Search for the cell housing the specified text and yield its [x, y] center coordinate. 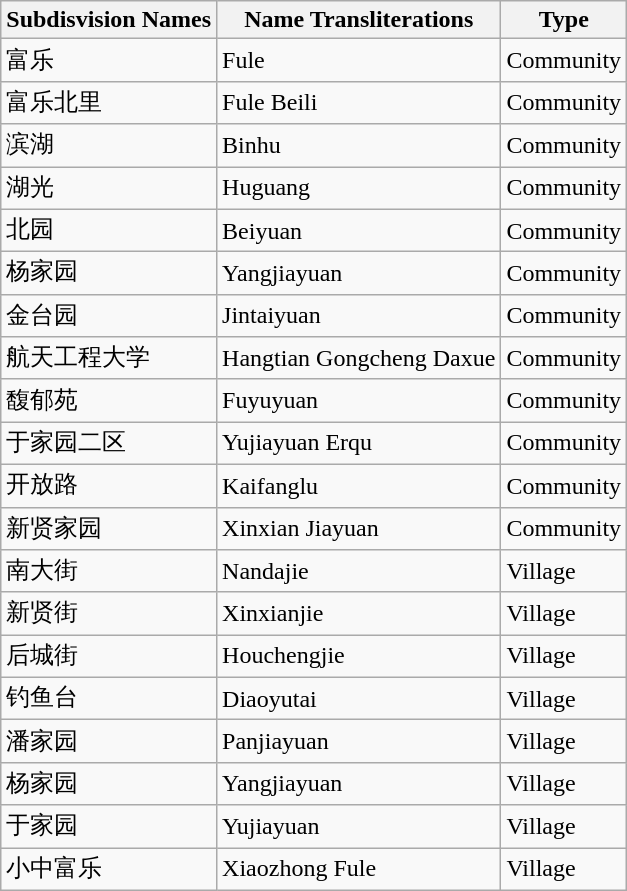
Yujiayuan [359, 826]
湖光 [109, 188]
Xiaozhong Fule [359, 870]
Houchengjie [359, 656]
Fule Beili [359, 102]
南大街 [109, 572]
馥郁苑 [109, 400]
潘家园 [109, 742]
于家园二区 [109, 444]
Yujiayuan Erqu [359, 444]
开放路 [109, 486]
Diaoyutai [359, 698]
Jintaiyuan [359, 316]
小中富乐 [109, 870]
滨湖 [109, 146]
Name Transliterations [359, 20]
北园 [109, 230]
富乐 [109, 60]
Fuyuyuan [359, 400]
后城街 [109, 656]
新贤家园 [109, 528]
Panjiayuan [359, 742]
新贤街 [109, 614]
Beiyuan [359, 230]
Nandajie [359, 572]
Xinxianjie [359, 614]
Fule [359, 60]
Hangtian Gongcheng Daxue [359, 358]
Xinxian Jiayuan [359, 528]
Binhu [359, 146]
富乐北里 [109, 102]
Type [564, 20]
航天工程大学 [109, 358]
于家园 [109, 826]
Kaifanglu [359, 486]
钓鱼台 [109, 698]
Huguang [359, 188]
金台园 [109, 316]
Subdisvision Names [109, 20]
